From the cell containing the given text, extract its center point as [x, y] coordinate. 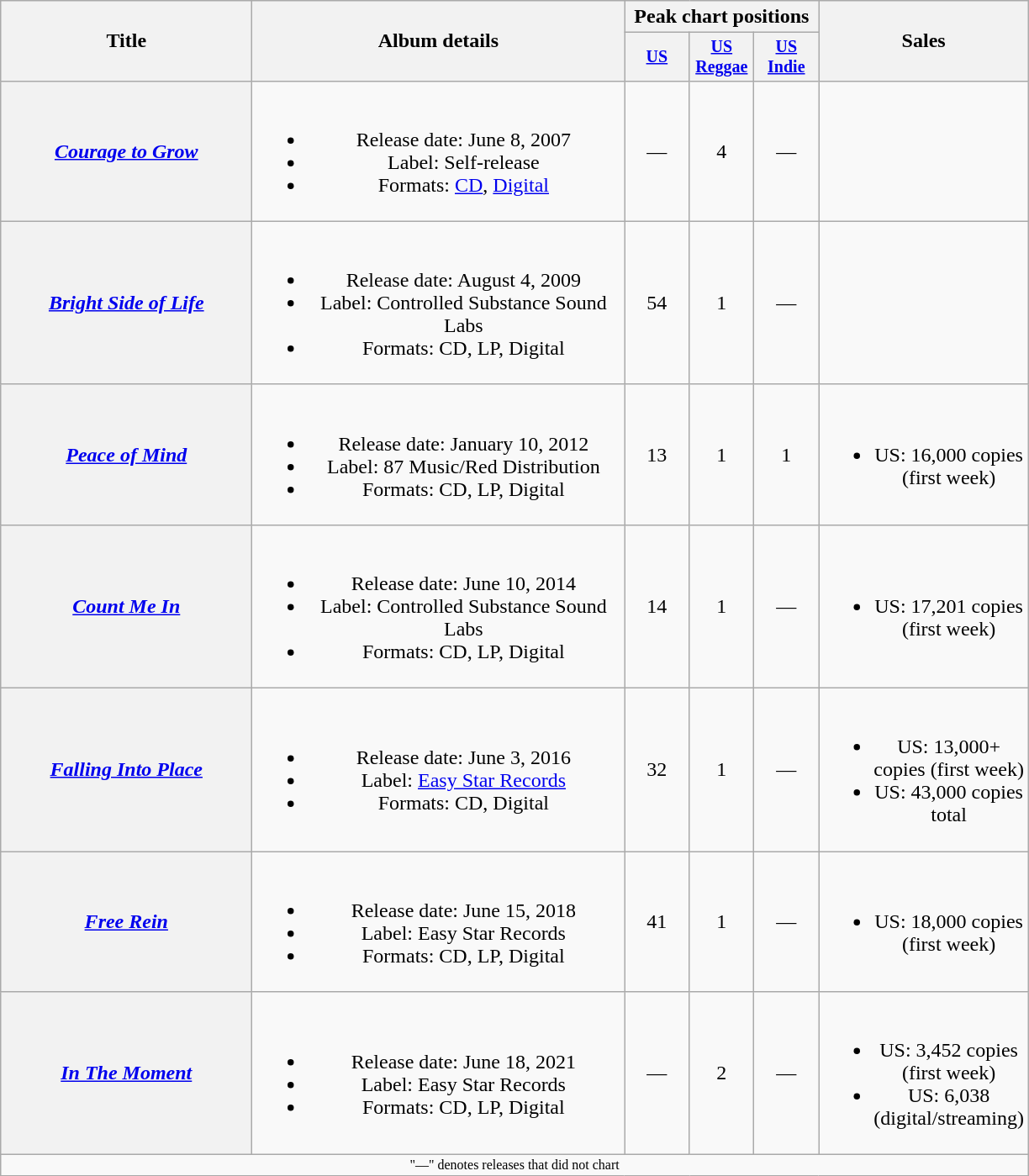
Count Me In [126, 606]
Album details [439, 41]
Release date: June 8, 2007Label: Self-releaseFormats: CD, Digital [439, 151]
US: 13,000+ copies (first week)US: 43,000 copies total [924, 770]
2 [721, 1073]
US: 18,000 copies (first week) [924, 921]
14 [657, 606]
US Indie [787, 57]
US: 3,452 copies (first week)US: 6,038 (digital/streaming) [924, 1073]
Release date: June 3, 2016Label: Easy Star RecordsFormats: CD, Digital [439, 770]
Falling Into Place [126, 770]
32 [657, 770]
Release date: June 18, 2021Label: Easy Star RecordsFormats: CD, LP, Digital [439, 1073]
Peak chart positions [721, 17]
Release date: August 4, 2009Label: Controlled Substance Sound LabsFormats: CD, LP, Digital [439, 303]
Release date: June 15, 2018Label: Easy Star RecordsFormats: CD, LP, Digital [439, 921]
US [657, 57]
"—" denotes releases that did not chart [514, 1165]
US Reggae [721, 57]
54 [657, 303]
In The Moment [126, 1073]
US: 17,201 copies (first week) [924, 606]
4 [721, 151]
Sales [924, 41]
Free Rein [126, 921]
Peace of Mind [126, 454]
41 [657, 921]
13 [657, 454]
Title [126, 41]
Release date: January 10, 2012Label: 87 Music/Red DistributionFormats: CD, LP, Digital [439, 454]
US: 16,000 copies (first week) [924, 454]
Courage to Grow [126, 151]
Release date: June 10, 2014Label: Controlled Substance Sound LabsFormats: CD, LP, Digital [439, 606]
Bright Side of Life [126, 303]
